Provide the [x, y] coordinate of the cell's center where the given text is located.  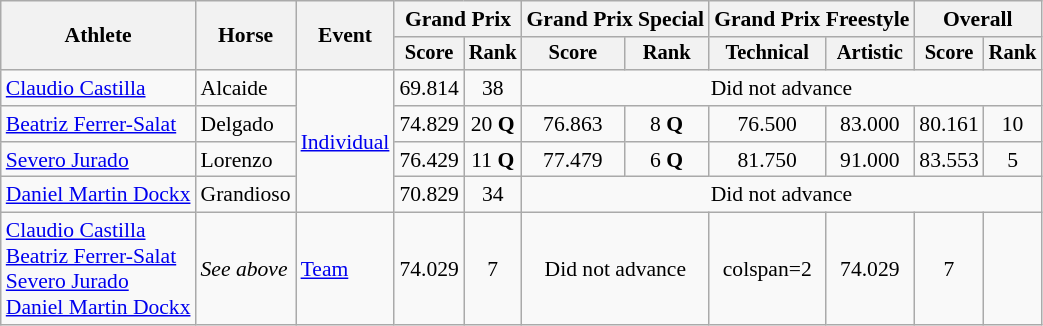
69.814 [428, 88]
Team [346, 269]
Alcaide [246, 88]
38 [493, 88]
34 [493, 195]
Daniel Martin Dockx [98, 195]
83.000 [870, 124]
5 [1013, 160]
Overall [978, 19]
91.000 [870, 160]
77.479 [574, 160]
20 Q [493, 124]
Horse [246, 36]
Claudio Castilla [98, 88]
Claudio CastillaBeatriz Ferrer-SalatSevero JuradoDaniel Martin Dockx [98, 269]
11 Q [493, 160]
76.429 [428, 160]
Lorenzo [246, 160]
74.829 [428, 124]
83.553 [948, 160]
See above [246, 269]
81.750 [767, 160]
80.161 [948, 124]
Individual [346, 141]
Grandioso [246, 195]
Event [346, 36]
Grand Prix Freestyle [812, 19]
Technical [767, 54]
10 [1013, 124]
Artistic [870, 54]
Severo Jurado [98, 160]
Grand Prix [458, 19]
76.863 [574, 124]
Delgado [246, 124]
colspan=2 [767, 269]
8 Q [666, 124]
Beatriz Ferrer-Salat [98, 124]
70.829 [428, 195]
Athlete [98, 36]
76.500 [767, 124]
6 Q [666, 160]
Grand Prix Special [616, 19]
